Identify which cell holds the provided text, then report its (x, y) central coordinate. 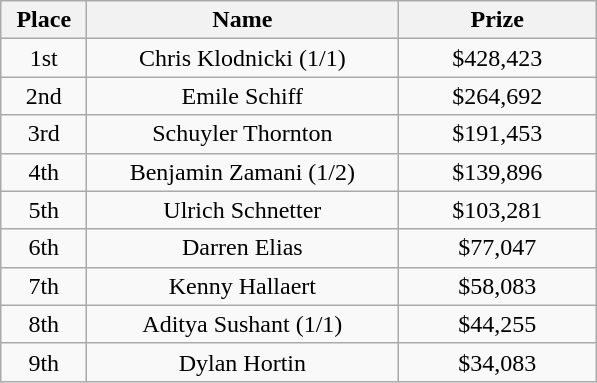
Chris Klodnicki (1/1) (242, 58)
$191,453 (498, 134)
9th (44, 362)
2nd (44, 96)
Emile Schiff (242, 96)
$264,692 (498, 96)
3rd (44, 134)
5th (44, 210)
Ulrich Schnetter (242, 210)
$77,047 (498, 248)
Prize (498, 20)
Schuyler Thornton (242, 134)
Benjamin Zamani (1/2) (242, 172)
Dylan Hortin (242, 362)
Darren Elias (242, 248)
Kenny Hallaert (242, 286)
$103,281 (498, 210)
4th (44, 172)
Place (44, 20)
$58,083 (498, 286)
6th (44, 248)
Aditya Sushant (1/1) (242, 324)
8th (44, 324)
$139,896 (498, 172)
$428,423 (498, 58)
7th (44, 286)
$44,255 (498, 324)
$34,083 (498, 362)
1st (44, 58)
Name (242, 20)
